Determine the (x, y) coordinate at the center of the cell enclosing the given text.  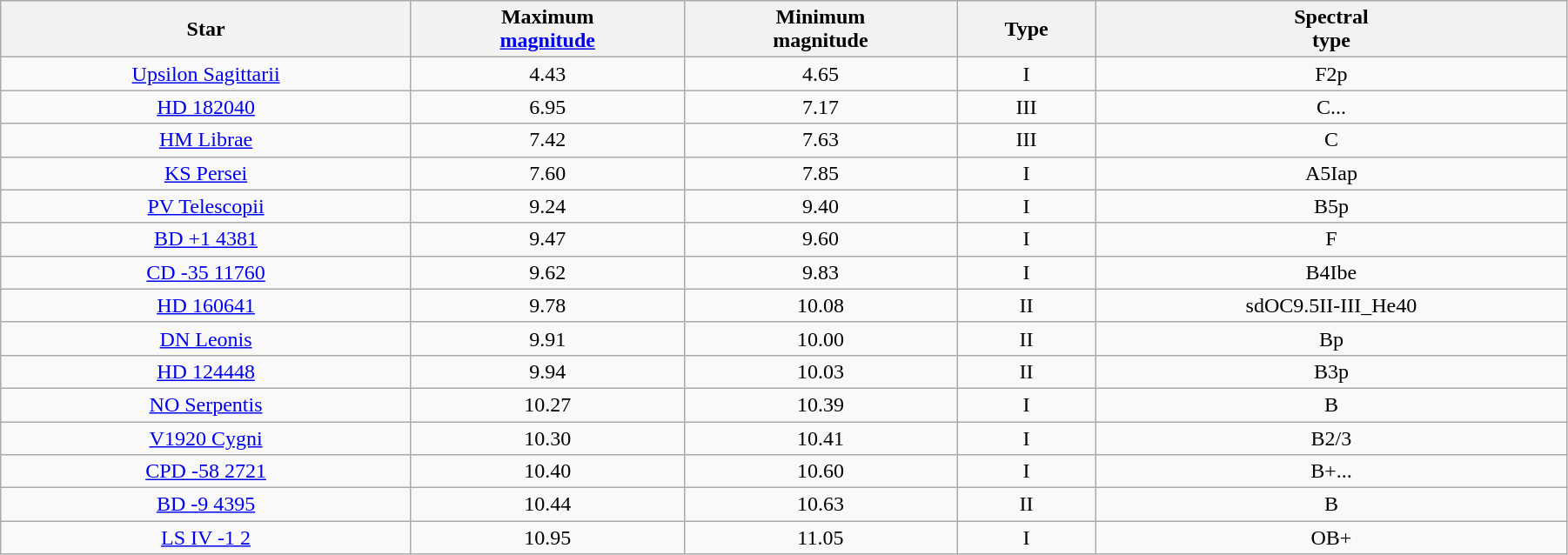
4.43 (547, 74)
7.63 (821, 140)
10.00 (821, 338)
BD +1 4381 (206, 239)
sdOC9.5II-III_He40 (1331, 305)
9.60 (821, 239)
9.47 (547, 239)
OB+ (1331, 538)
NO Serpentis (206, 405)
10.27 (547, 405)
HD 182040 (206, 107)
Minimummagnitude (821, 30)
HD 160641 (206, 305)
B+... (1331, 471)
10.44 (547, 505)
HD 124448 (206, 371)
BD -9 4395 (206, 505)
9.94 (547, 371)
F2p (1331, 74)
DN Leonis (206, 338)
9.78 (547, 305)
10.40 (547, 471)
Spectraltype (1331, 30)
KS Persei (206, 173)
10.60 (821, 471)
PV Telescopii (206, 206)
Maximummagnitude (547, 30)
10.30 (547, 438)
10.03 (821, 371)
LS IV -1 2 (206, 538)
9.62 (547, 272)
Upsilon Sagittarii (206, 74)
Bp (1331, 338)
7.85 (821, 173)
B4Ibe (1331, 272)
Type (1027, 30)
9.40 (821, 206)
9.83 (821, 272)
7.42 (547, 140)
B5p (1331, 206)
6.95 (547, 107)
B3p (1331, 371)
10.41 (821, 438)
A5Iap (1331, 173)
10.63 (821, 505)
10.08 (821, 305)
C (1331, 140)
4.65 (821, 74)
9.24 (547, 206)
B2/3 (1331, 438)
7.60 (547, 173)
V1920 Cygni (206, 438)
7.17 (821, 107)
CPD -58 2721 (206, 471)
10.95 (547, 538)
CD -35 11760 (206, 272)
C... (1331, 107)
Star (206, 30)
11.05 (821, 538)
HM Librae (206, 140)
10.39 (821, 405)
F (1331, 239)
9.91 (547, 338)
